For the text-containing cell, return its midpoint in [X, Y] coordinate format. 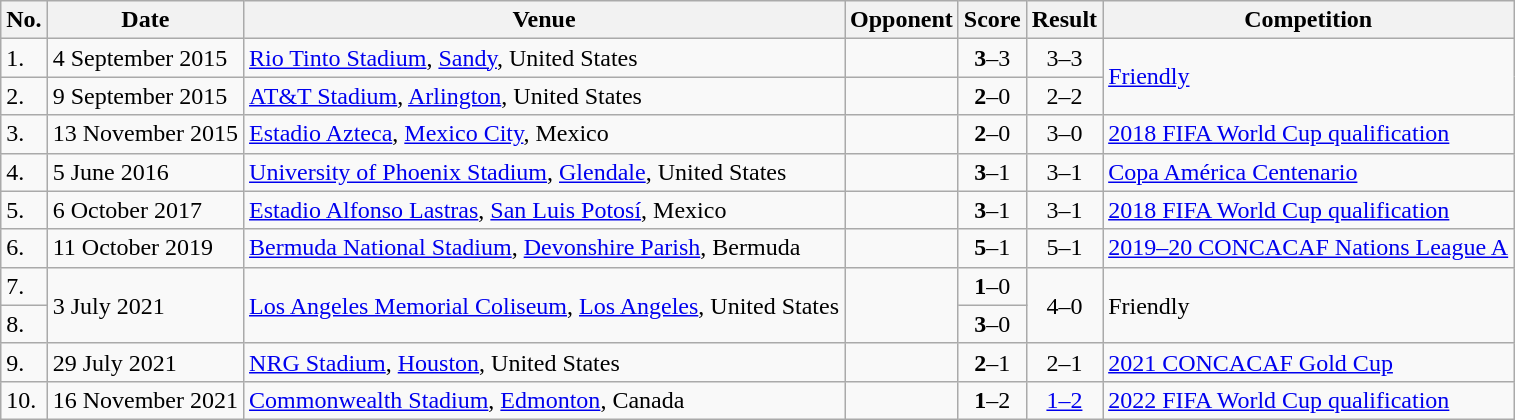
2021 CONCACAF Gold Cup [1308, 362]
8. [24, 324]
Commonwealth Stadium, Edmonton, Canada [544, 400]
Result [1064, 20]
13 November 2015 [145, 134]
29 July 2021 [145, 362]
6. [24, 248]
Los Angeles Memorial Coliseum, Los Angeles, United States [544, 305]
Estadio Azteca, Mexico City, Mexico [544, 134]
NRG Stadium, Houston, United States [544, 362]
Opponent [902, 20]
3. [24, 134]
16 November 2021 [145, 400]
9 September 2015 [145, 96]
1. [24, 58]
2022 FIFA World Cup qualification [1308, 400]
Date [145, 20]
4 September 2015 [145, 58]
4. [24, 172]
6 October 2017 [145, 210]
5. [24, 210]
1–0 [992, 286]
Estadio Alfonso Lastras, San Luis Potosí, Mexico [544, 210]
4–0 [1064, 305]
3 July 2021 [145, 305]
9. [24, 362]
2. [24, 96]
Score [992, 20]
2–2 [1064, 96]
AT&T Stadium, Arlington, United States [544, 96]
Rio Tinto Stadium, Sandy, United States [544, 58]
2019–20 CONCACAF Nations League A [1308, 248]
Bermuda National Stadium, Devonshire Parish, Bermuda [544, 248]
Venue [544, 20]
Competition [1308, 20]
Copa América Centenario [1308, 172]
University of Phoenix Stadium, Glendale, United States [544, 172]
7. [24, 286]
10. [24, 400]
11 October 2019 [145, 248]
5 June 2016 [145, 172]
No. [24, 20]
